Scan for the cell matching the given text and deliver its (X, Y) coordinate at center. 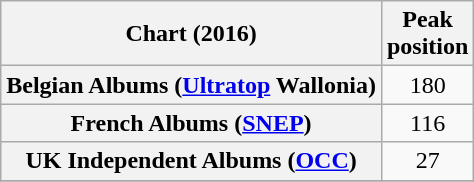
116 (427, 123)
Belgian Albums (Ultratop Wallonia) (192, 85)
180 (427, 85)
UK Independent Albums (OCC) (192, 161)
French Albums (SNEP) (192, 123)
Peak position (427, 34)
27 (427, 161)
Chart (2016) (192, 34)
